Return (x, y) of the center of cell containing provided text 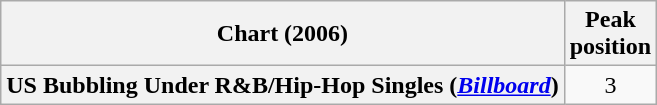
Chart (2006) (282, 34)
Peakposition (610, 34)
3 (610, 85)
US Bubbling Under R&B/Hip-Hop Singles (Billboard) (282, 85)
